For the text-containing cell, return its midpoint in [X, Y] coordinate format. 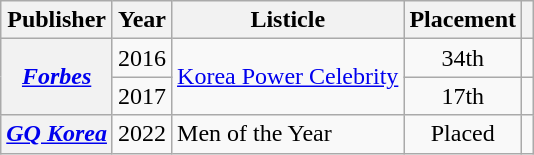
Forbes [57, 77]
Year [142, 20]
Placed [463, 134]
17th [463, 96]
Publisher [57, 20]
Korea Power Celebrity [288, 77]
Listicle [288, 20]
Placement [463, 20]
Men of the Year [288, 134]
34th [463, 58]
2022 [142, 134]
2016 [142, 58]
2017 [142, 96]
GQ Korea [57, 134]
